Locate the cell with the specified text and output its (x, y) center coordinate. 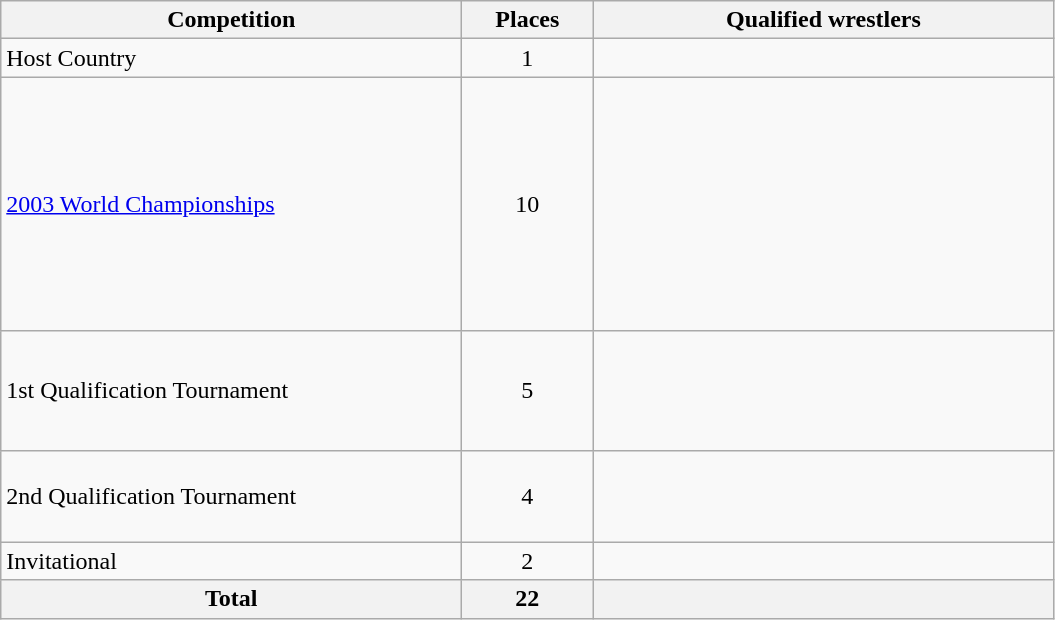
2nd Qualification Tournament (232, 496)
2003 World Championships (232, 204)
1 (528, 58)
10 (528, 204)
Qualified wrestlers (824, 20)
Host Country (232, 58)
Total (232, 599)
22 (528, 599)
5 (528, 390)
2 (528, 561)
4 (528, 496)
1st Qualification Tournament (232, 390)
Places (528, 20)
Invitational (232, 561)
Competition (232, 20)
